Scan for the cell matching the given text and deliver its [X, Y] coordinate at center. 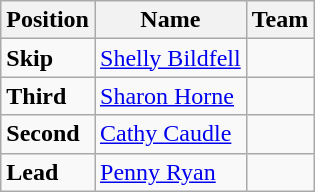
Second [48, 134]
Sharon Horne [170, 96]
Skip [48, 58]
Third [48, 96]
Shelly Bildfell [170, 58]
Team [280, 20]
Cathy Caudle [170, 134]
Position [48, 20]
Name [170, 20]
Lead [48, 172]
Penny Ryan [170, 172]
